Pinpoint the cell where the given text exists, returning its (x, y) midpoint coordinate. 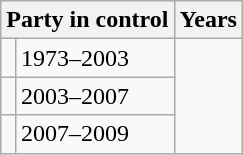
Party in control (88, 20)
1973–2003 (94, 58)
2003–2007 (94, 96)
Years (208, 20)
2007–2009 (94, 134)
